For the text-containing cell, return its midpoint in (x, y) coordinate format. 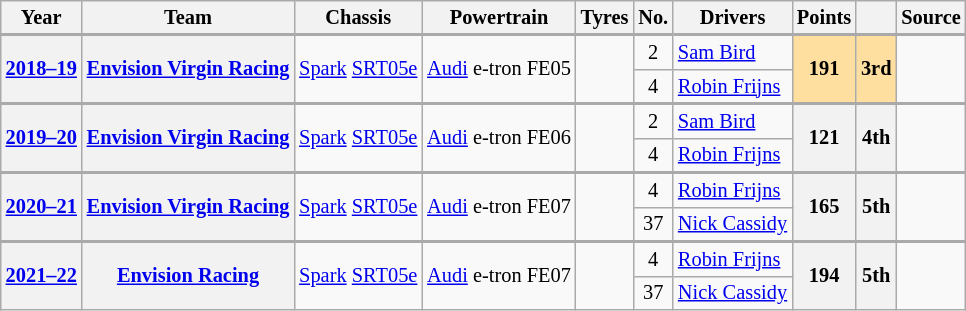
2018–19 (42, 70)
Tyres (605, 17)
Chassis (358, 17)
194 (824, 275)
165 (824, 206)
4th (876, 138)
3rd (876, 70)
Year (42, 17)
2019–20 (42, 138)
No. (653, 17)
Source (930, 17)
Powertrain (499, 17)
191 (824, 70)
121 (824, 138)
Audi e-tron FE06 (499, 138)
Points (824, 17)
Audi e-tron FE05 (499, 70)
Envision Racing (188, 275)
2021–22 (42, 275)
Drivers (732, 17)
2020–21 (42, 206)
Team (188, 17)
